Detect which cell encompasses the target text, then output its [X, Y] center coordinate. 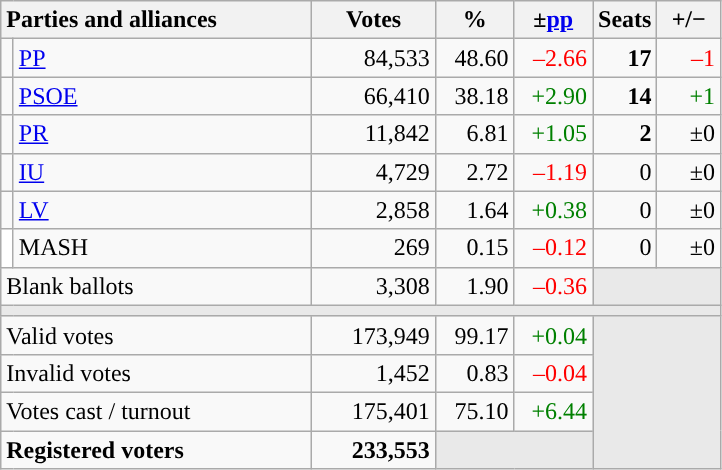
0.15 [474, 248]
2,858 [374, 210]
+6.44 [554, 411]
±pp [554, 20]
Votes [374, 20]
14 [624, 96]
–2.66 [554, 58]
IU [162, 172]
+0.38 [554, 210]
% [474, 20]
6.81 [474, 134]
1.90 [474, 286]
48.60 [474, 58]
–1 [689, 58]
11,842 [374, 134]
269 [374, 248]
MASH [162, 248]
Parties and alliances [156, 20]
Blank ballots [156, 286]
0.83 [474, 373]
–1.19 [554, 172]
+1.05 [554, 134]
LV [162, 210]
17 [624, 58]
175,401 [374, 411]
Invalid votes [156, 373]
+/− [689, 20]
Registered voters [156, 449]
PP [162, 58]
Seats [624, 20]
2.72 [474, 172]
PSOE [162, 96]
2 [624, 134]
PR [162, 134]
+0.04 [554, 335]
+2.90 [554, 96]
+1 [689, 96]
–0.12 [554, 248]
4,729 [374, 172]
99.17 [474, 335]
1,452 [374, 373]
233,553 [374, 449]
38.18 [474, 96]
Votes cast / turnout [156, 411]
Valid votes [156, 335]
173,949 [374, 335]
84,533 [374, 58]
1.64 [474, 210]
3,308 [374, 286]
–0.36 [554, 286]
66,410 [374, 96]
75.10 [474, 411]
–0.04 [554, 373]
